Detect which cell encompasses the target text, then output its (X, Y) center coordinate. 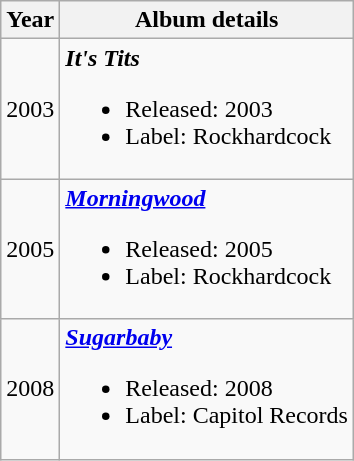
MorningwoodReleased: 2005Label: Rockhardcock (207, 249)
Year (30, 20)
It's Tits Released: 2003Label: Rockhardcock (207, 109)
2008 (30, 389)
2005 (30, 249)
Album details (207, 20)
SugarbabyReleased: 2008Label: Capitol Records (207, 389)
2003 (30, 109)
